From the cell containing the given text, extract its center point as [X, Y] coordinate. 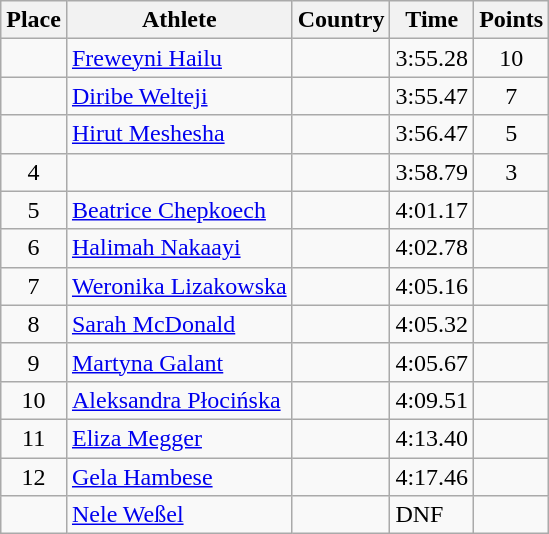
3:58.79 [432, 172]
Eliza Megger [179, 438]
4:01.17 [432, 210]
DNF [432, 515]
4:17.46 [432, 477]
4:05.16 [432, 286]
Place [34, 20]
Aleksandra Płocińska [179, 400]
Sarah McDonald [179, 324]
3:55.28 [432, 58]
3:56.47 [432, 134]
Martyna Galant [179, 362]
4 [34, 172]
Points [512, 20]
12 [34, 477]
4:09.51 [432, 400]
Gela Hambese [179, 477]
Country [341, 20]
Time [432, 20]
Hirut Meshesha [179, 134]
Beatrice Chepkoech [179, 210]
4:02.78 [432, 248]
Diribe Welteji [179, 96]
3 [512, 172]
3:55.47 [432, 96]
11 [34, 438]
Halimah Nakaayi [179, 248]
4:13.40 [432, 438]
9 [34, 362]
Athlete [179, 20]
Nele Weßel [179, 515]
6 [34, 248]
Freweyni Hailu [179, 58]
4:05.32 [432, 324]
8 [34, 324]
4:05.67 [432, 362]
Weronika Lizakowska [179, 286]
